Locate the cell with the specified text and output its [x, y] center coordinate. 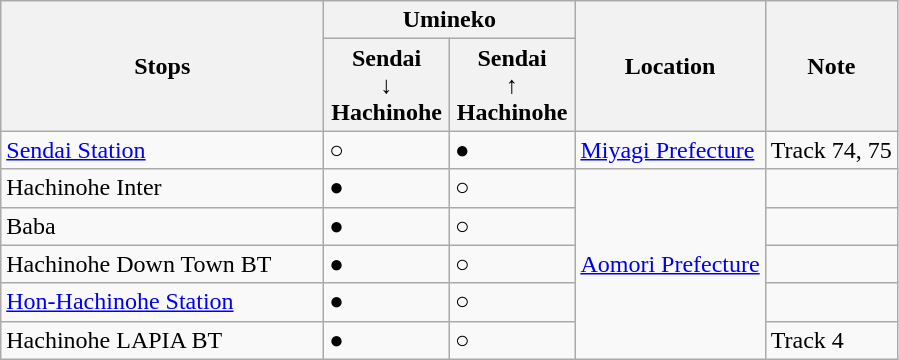
Stops [162, 66]
Umineko [450, 20]
Sendai Station [162, 150]
Aomori Prefecture [670, 264]
Hachinohe LAPIA BT [162, 340]
Sendai↓Hachinohe [387, 85]
Hachinohe Down Town BT [162, 264]
Hon-Hachinohe Station [162, 302]
Note [831, 66]
Sendai↑Hachinohe [512, 85]
Track 74, 75 [831, 150]
Hachinohe Inter [162, 188]
Track 4 [831, 340]
Miyagi Prefecture [670, 150]
Baba [162, 226]
Location [670, 66]
